Output the (x, y) coordinate of the center of the cell containing the given text.  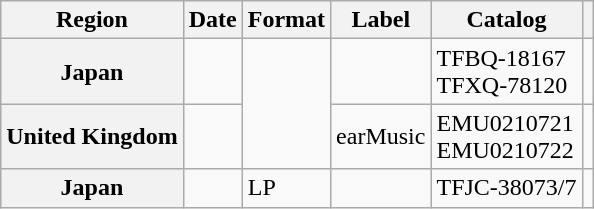
Region (92, 20)
Catalog (506, 20)
Format (286, 20)
LP (286, 188)
earMusic (381, 136)
TFBQ-18167TFXQ-78120 (506, 72)
Date (212, 20)
TFJC-38073/7 (506, 188)
EMU0210721EMU0210722 (506, 136)
United Kingdom (92, 136)
Label (381, 20)
